For the text-containing cell, return its midpoint in [X, Y] coordinate format. 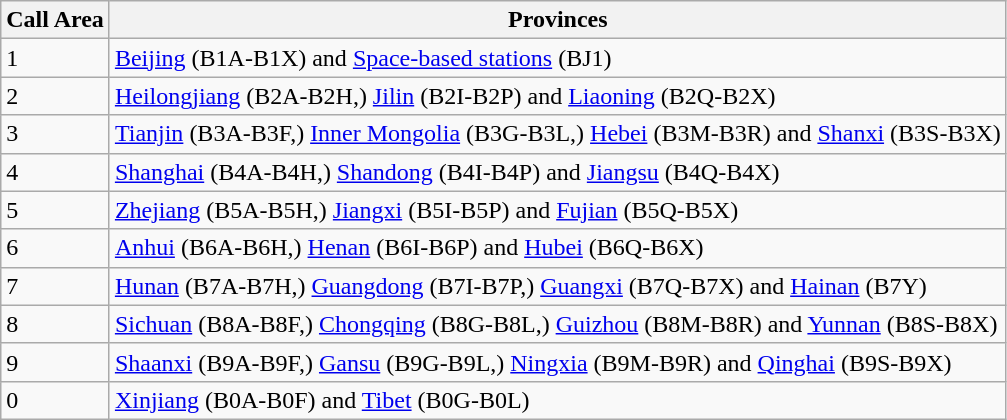
Provinces [558, 20]
Xinjiang (B0A-B0F) and Tibet (B0G-B0L) [558, 400]
Beijing (B1A-B1X) and Space-based stations (BJ1) [558, 58]
4 [56, 172]
Zhejiang (B5A-B5H,) Jiangxi (B5I-B5P) and Fujian (B5Q-B5X) [558, 210]
0 [56, 400]
Sichuan (B8A-B8F,) Chongqing (B8G-B8L,) Guizhou (B8M-B8R) and Yunnan (B8S-B8X) [558, 324]
Hunan (B7A-B7H,) Guangdong (B7I-B7P,) Guangxi (B7Q-B7X) and Hainan (B7Y) [558, 286]
3 [56, 134]
Anhui (B6A-B6H,) Henan (B6I-B6P) and Hubei (B6Q-B6X) [558, 248]
9 [56, 362]
2 [56, 96]
Call Area [56, 20]
Tianjin (B3A-B3F,) Inner Mongolia (B3G-B3L,) Hebei (B3M-B3R) and Shanxi (B3S-B3X) [558, 134]
8 [56, 324]
6 [56, 248]
1 [56, 58]
7 [56, 286]
5 [56, 210]
Heilongjiang (B2A-B2H,) Jilin (B2I-B2P) and Liaoning (B2Q-B2X) [558, 96]
Shanghai (B4A-B4H,) Shandong (B4I-B4P) and Jiangsu (B4Q-B4X) [558, 172]
Shaanxi (B9A-B9F,) Gansu (B9G-B9L,) Ningxia (B9M-B9R) and Qinghai (B9S-B9X) [558, 362]
